Identify which cell holds the provided text, then report its [x, y] central coordinate. 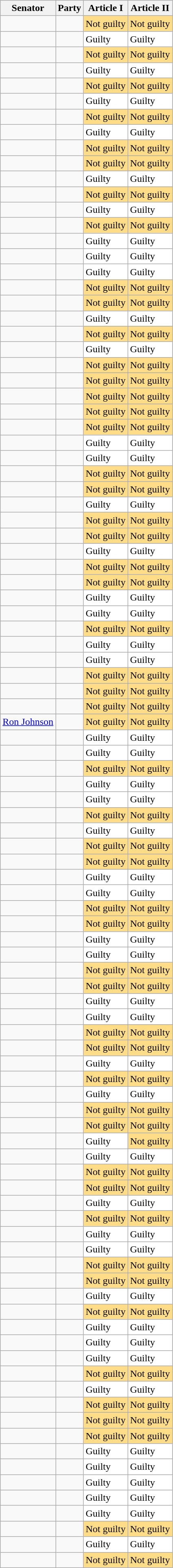
Article I [106, 8]
Senator [28, 8]
Party [69, 8]
Ron Johnson [28, 722]
Article II [150, 8]
